Pinpoint the cell where the given text exists, returning its (X, Y) midpoint coordinate. 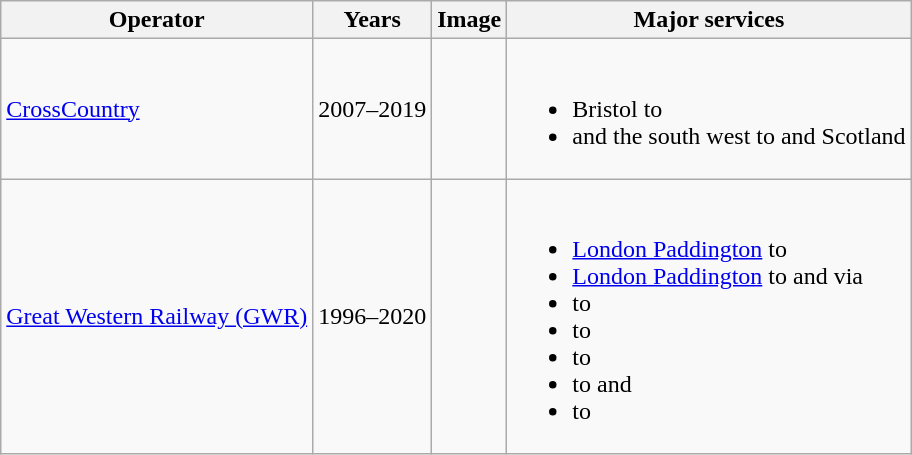
Bristol to and the south west to and Scotland (709, 109)
Image (470, 20)
London Paddington to London Paddington to and via to to to to and to (709, 316)
CrossCountry (157, 109)
Operator (157, 20)
2007–2019 (372, 109)
Major services (709, 20)
1996–2020 (372, 316)
Great Western Railway (GWR) (157, 316)
Years (372, 20)
